Pinpoint the cell where the given text exists, returning its [X, Y] midpoint coordinate. 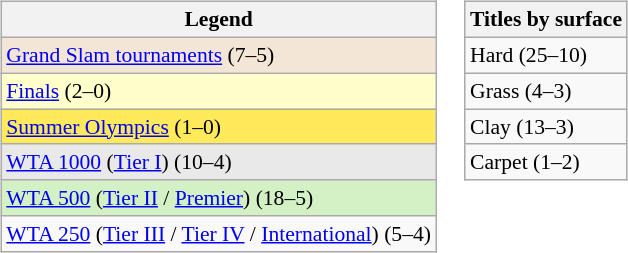
Carpet (1–2) [546, 162]
WTA 500 (Tier II / Premier) (18–5) [218, 198]
Clay (13–3) [546, 127]
Grass (4–3) [546, 91]
Finals (2–0) [218, 91]
WTA 1000 (Tier I) (10–4) [218, 162]
Hard (25–10) [546, 55]
WTA 250 (Tier III / Tier IV / International) (5–4) [218, 234]
Legend [218, 20]
Summer Olympics (1–0) [218, 127]
Grand Slam tournaments (7–5) [218, 55]
Titles by surface [546, 20]
